Provide the [x, y] coordinate of the cell's center where the given text is located.  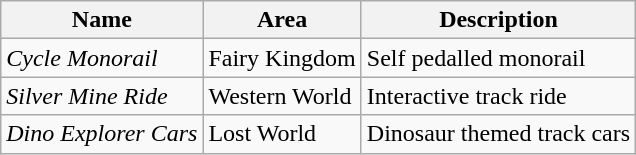
Dinosaur themed track cars [498, 134]
Fairy Kingdom [282, 58]
Cycle Monorail [102, 58]
Description [498, 20]
Self pedalled monorail [498, 58]
Interactive track ride [498, 96]
Lost World [282, 134]
Silver Mine Ride [102, 96]
Area [282, 20]
Name [102, 20]
Dino Explorer Cars [102, 134]
Western World [282, 96]
